Return [x, y] of the center of cell containing provided text 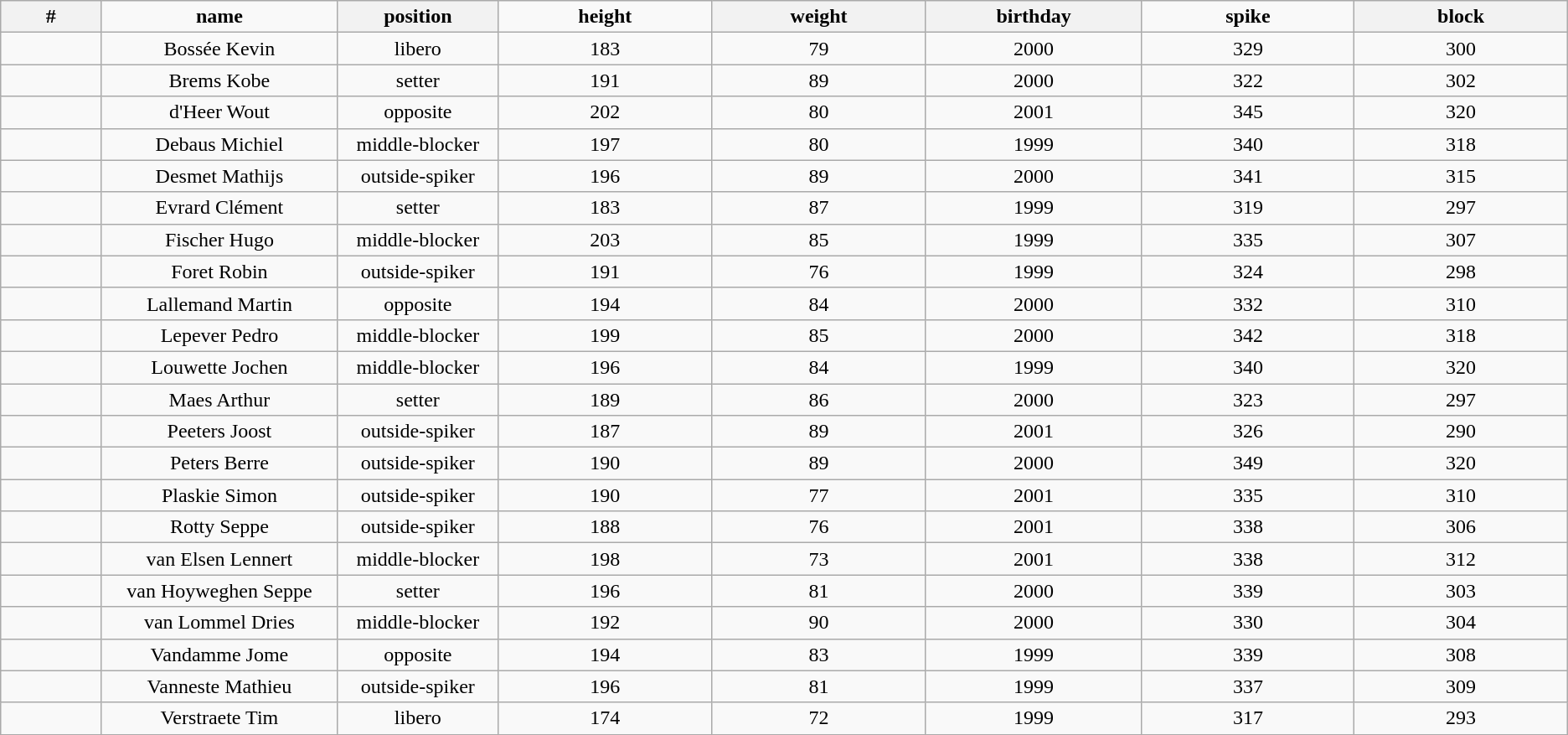
Vanneste Mathieu [219, 686]
187 [605, 432]
293 [1461, 718]
199 [605, 335]
188 [605, 527]
Rotty Seppe [219, 527]
Debaus Michiel [219, 144]
Brems Kobe [219, 80]
332 [1248, 303]
birthday [1034, 17]
290 [1461, 432]
van Lommel Dries [219, 623]
307 [1461, 240]
Lallemand Martin [219, 303]
height [605, 17]
198 [605, 559]
79 [819, 49]
Evrard Clément [219, 208]
312 [1461, 559]
323 [1248, 400]
303 [1461, 591]
87 [819, 208]
Peters Berre [219, 463]
189 [605, 400]
322 [1248, 80]
Foret Robin [219, 272]
Peeters Joost [219, 432]
weight [819, 17]
192 [605, 623]
Louwette Jochen [219, 367]
90 [819, 623]
Maes Arthur [219, 400]
83 [819, 655]
337 [1248, 686]
342 [1248, 335]
van Elsen Lennert [219, 559]
326 [1248, 432]
d'Heer Wout [219, 112]
name [219, 17]
Lepever Pedro [219, 335]
330 [1248, 623]
329 [1248, 49]
Fischer Hugo [219, 240]
308 [1461, 655]
Verstraete Tim [219, 718]
300 [1461, 49]
Vandamme Jome [219, 655]
77 [819, 495]
position [418, 17]
Desmet Mathijs [219, 176]
349 [1248, 463]
202 [605, 112]
Plaskie Simon [219, 495]
309 [1461, 686]
spike [1248, 17]
324 [1248, 272]
174 [605, 718]
72 [819, 718]
298 [1461, 272]
319 [1248, 208]
73 [819, 559]
302 [1461, 80]
203 [605, 240]
315 [1461, 176]
306 [1461, 527]
304 [1461, 623]
# [51, 17]
block [1461, 17]
317 [1248, 718]
197 [605, 144]
86 [819, 400]
341 [1248, 176]
Bossée Kevin [219, 49]
345 [1248, 112]
van Hoyweghen Seppe [219, 591]
